Identify which cell holds the provided text, then report its (X, Y) central coordinate. 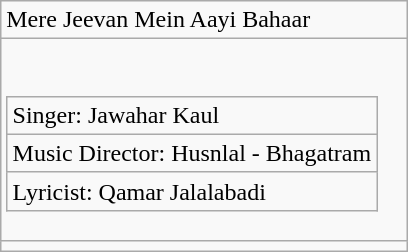
Singer: Jawahar Kaul Music Director: Husnlal - Bhagatram Lyricist: Qamar Jalalabadi (204, 140)
Mere Jeevan Mein Aayi Bahaar (204, 20)
Lyricist: Qamar Jalalabadi (192, 191)
Music Director: Husnlal - Bhagatram (192, 153)
Singer: Jawahar Kaul (192, 115)
